Return the (X, Y) coordinate for the center point of the cell that contains the specified text.  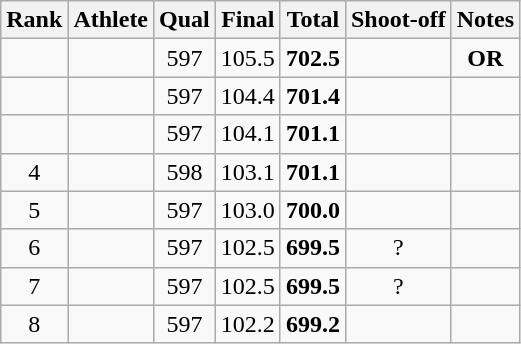
Notes (485, 20)
105.5 (248, 58)
102.2 (248, 324)
104.4 (248, 96)
7 (34, 286)
Shoot-off (398, 20)
Rank (34, 20)
598 (185, 172)
Total (312, 20)
5 (34, 210)
Qual (185, 20)
699.2 (312, 324)
6 (34, 248)
702.5 (312, 58)
103.1 (248, 172)
4 (34, 172)
Athlete (111, 20)
Final (248, 20)
OR (485, 58)
8 (34, 324)
701.4 (312, 96)
104.1 (248, 134)
700.0 (312, 210)
103.0 (248, 210)
